Search for the cell housing the specified text and yield its [x, y] center coordinate. 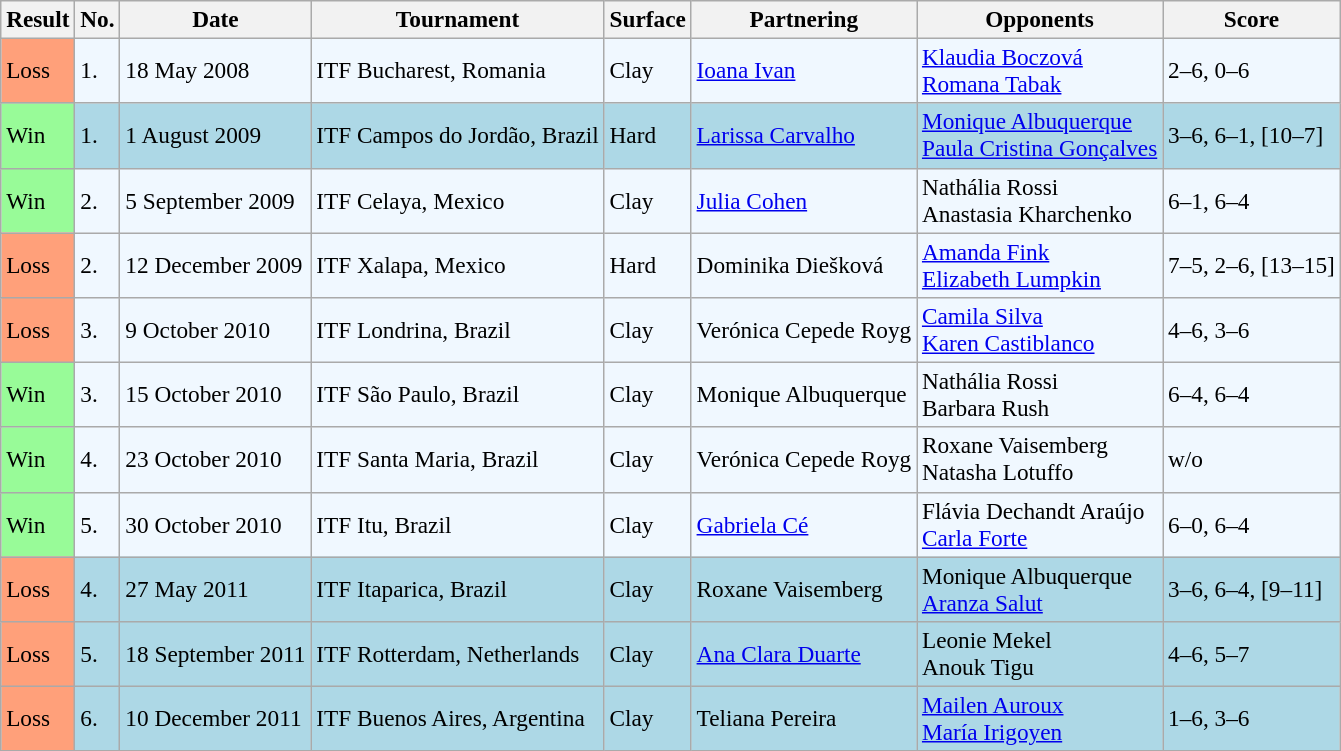
6–4, 6–4 [1252, 394]
ITF Campos do Jordão, Brazil [458, 136]
Monique Albuquerque [804, 394]
18 September 2011 [216, 654]
Nathália Rossi Anastasia Kharchenko [1040, 200]
3–6, 6–4, [9–11] [1252, 588]
6–0, 6–4 [1252, 524]
Teliana Pereira [804, 718]
Tournament [458, 19]
Mailen Auroux María Irigoyen [1040, 718]
30 October 2010 [216, 524]
ITF Londrina, Brazil [458, 330]
Klaudia Boczová Romana Tabak [1040, 70]
No. [98, 19]
ITF Itaparica, Brazil [458, 588]
4–6, 5–7 [1252, 654]
2–6, 0–6 [1252, 70]
7–5, 2–6, [13–15] [1252, 264]
Ioana Ivan [804, 70]
Camila Silva Karen Castiblanco [1040, 330]
Nathália Rossi Barbara Rush [1040, 394]
Flávia Dechandt Araújo Carla Forte [1040, 524]
Dominika Diešková [804, 264]
Gabriela Cé [804, 524]
Roxane Vaisemberg [804, 588]
ITF Bucharest, Romania [458, 70]
ITF Buenos Aires, Argentina [458, 718]
4–6, 3–6 [1252, 330]
Amanda Fink Elizabeth Lumpkin [1040, 264]
Surface [648, 19]
Date [216, 19]
ITF Santa Maria, Brazil [458, 460]
Monique Albuquerque Paula Cristina Gonçalves [1040, 136]
Result [38, 19]
1–6, 3–6 [1252, 718]
Leonie Mekel Anouk Tigu [1040, 654]
ITF Itu, Brazil [458, 524]
ITF Celaya, Mexico [458, 200]
ITF São Paulo, Brazil [458, 394]
Opponents [1040, 19]
6–1, 6–4 [1252, 200]
9 October 2010 [216, 330]
Score [1252, 19]
18 May 2008 [216, 70]
w/o [1252, 460]
Julia Cohen [804, 200]
Monique Albuquerque Aranza Salut [1040, 588]
Roxane Vaisemberg Natasha Lotuffo [1040, 460]
Partnering [804, 19]
5 September 2009 [216, 200]
6. [98, 718]
23 October 2010 [216, 460]
27 May 2011 [216, 588]
10 December 2011 [216, 718]
ITF Xalapa, Mexico [458, 264]
Larissa Carvalho [804, 136]
3–6, 6–1, [10–7] [1252, 136]
Ana Clara Duarte [804, 654]
15 October 2010 [216, 394]
12 December 2009 [216, 264]
ITF Rotterdam, Netherlands [458, 654]
1 August 2009 [216, 136]
